For the text-containing cell, return its midpoint in (x, y) coordinate format. 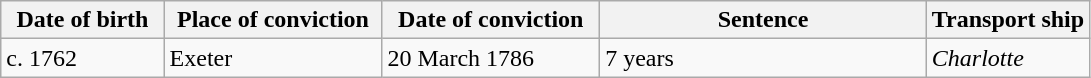
Sentence (764, 20)
20 March 1786 (491, 58)
c. 1762 (82, 58)
7 years (764, 58)
Date of birth (82, 20)
Place of conviction (273, 20)
Date of conviction (491, 20)
Exeter (273, 58)
Charlotte (1008, 58)
Transport ship (1008, 20)
